Locate the cell with the specified text and output its [x, y] center coordinate. 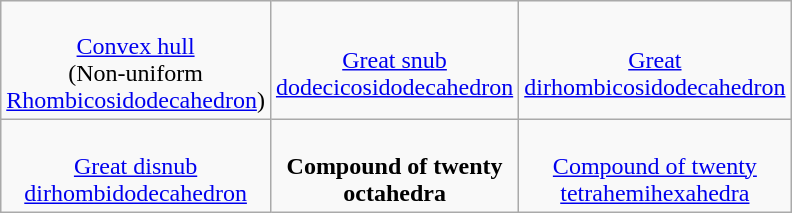
Great snub dodecicosidodecahedron [394, 60]
Compound of twenty tetrahemihexahedra [655, 166]
Compound of twenty octahedra [394, 166]
Great dirhombicosidodecahedron [655, 60]
Convex hull(Non-uniform Rhombicosidodecahedron) [136, 60]
Great disnub dirhombidodecahedron [136, 166]
